Provide the [x, y] coordinate of the cell's center where the given text is located.  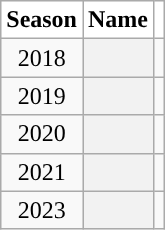
Season [42, 20]
2018 [42, 58]
2020 [42, 134]
2019 [42, 96]
Name [118, 20]
2021 [42, 172]
2023 [42, 210]
